Locate the cell with the specified text and output its (X, Y) center coordinate. 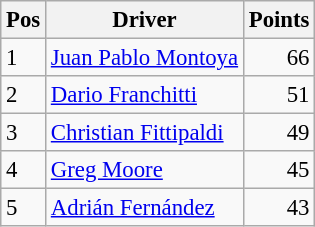
Dario Franchitti (145, 95)
2 (24, 95)
3 (24, 133)
Christian Fittipaldi (145, 133)
Pos (24, 20)
Greg Moore (145, 170)
Juan Pablo Montoya (145, 58)
45 (278, 170)
Points (278, 20)
1 (24, 58)
Driver (145, 20)
49 (278, 133)
Adrián Fernández (145, 208)
66 (278, 58)
51 (278, 95)
4 (24, 170)
43 (278, 208)
5 (24, 208)
